Output the (X, Y) coordinate of the center of the cell containing the given text.  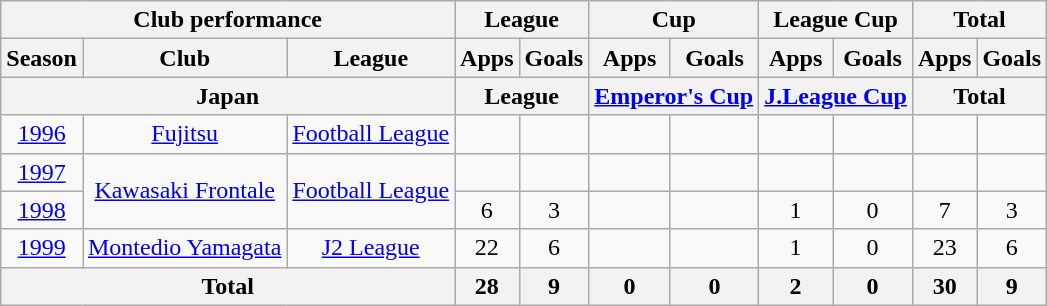
1998 (42, 210)
Kawasaki Frontale (184, 191)
7 (944, 210)
1999 (42, 248)
30 (944, 286)
1996 (42, 134)
J2 League (371, 248)
1997 (42, 172)
Cup (674, 20)
Fujitsu (184, 134)
League Cup (836, 20)
Montedio Yamagata (184, 248)
Season (42, 58)
23 (944, 248)
Emperor's Cup (674, 96)
22 (487, 248)
28 (487, 286)
J.League Cup (836, 96)
Club performance (228, 20)
Japan (228, 96)
2 (796, 286)
Club (184, 58)
